Return the [X, Y] coordinate for the center point of the cell that contains the specified text.  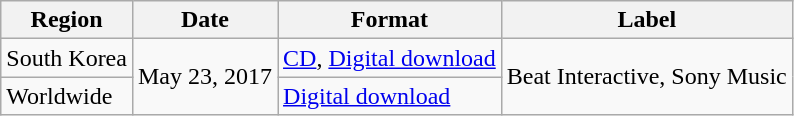
Digital download [390, 96]
Beat Interactive, Sony Music [646, 77]
South Korea [67, 58]
CD, Digital download [390, 58]
Label [646, 20]
Worldwide [67, 96]
Date [204, 20]
May 23, 2017 [204, 77]
Format [390, 20]
Region [67, 20]
